Scan for the cell matching the given text and deliver its (x, y) coordinate at center. 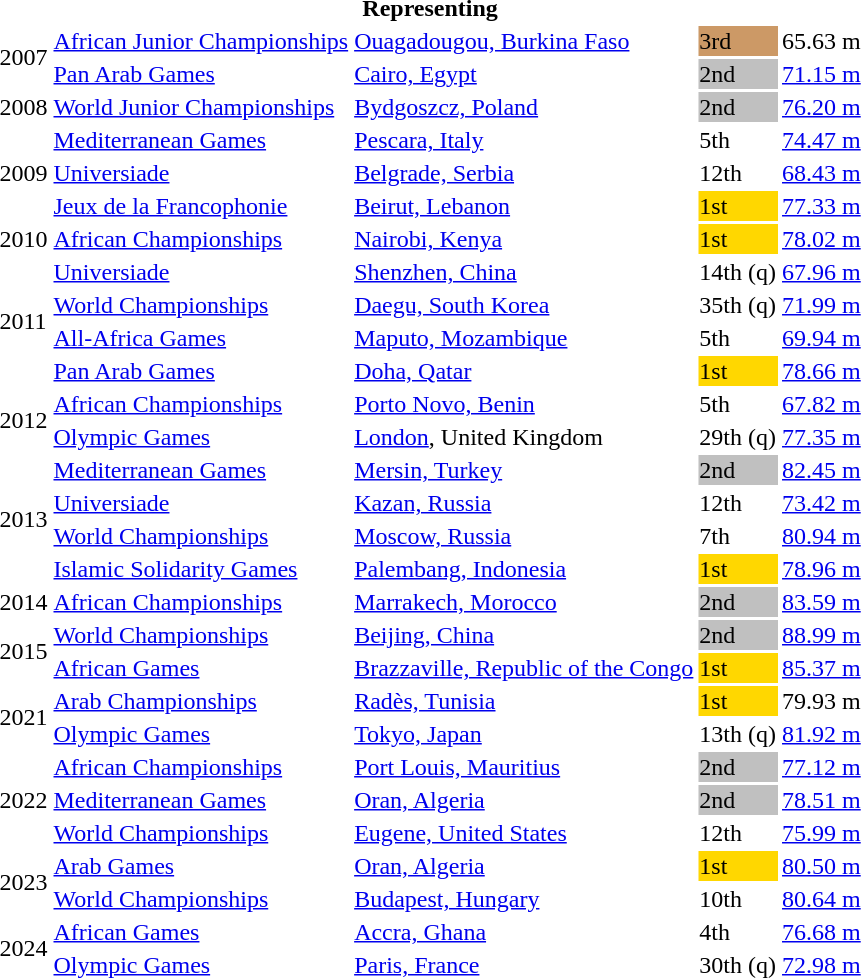
Daegu, South Korea (524, 305)
Kazan, Russia (524, 503)
Palembang, Indonesia (524, 569)
Maputo, Mozambique (524, 338)
Jeux de la Francophonie (201, 206)
All-Africa Games (201, 338)
Belgrade, Serbia (524, 173)
Budapest, Hungary (524, 899)
35th (q) (738, 305)
Arab Games (201, 866)
Bydgoszcz, Poland (524, 107)
Mersin, Turkey (524, 470)
Beirut, Lebanon (524, 206)
Nairobi, Kenya (524, 239)
Doha, Qatar (524, 371)
Islamic Solidarity Games (201, 569)
Tokyo, Japan (524, 734)
10th (738, 899)
Beijing, China (524, 635)
Accra, Ghana (524, 932)
14th (q) (738, 272)
29th (q) (738, 437)
7th (738, 536)
Radès, Tunisia (524, 701)
Eugene, United States (524, 833)
London, United Kingdom (524, 437)
Port Louis, Mauritius (524, 767)
Arab Championships (201, 701)
13th (q) (738, 734)
Marrakech, Morocco (524, 602)
Pescara, Italy (524, 140)
3rd (738, 41)
Moscow, Russia (524, 536)
Shenzhen, China (524, 272)
4th (738, 932)
Porto Novo, Benin (524, 404)
Cairo, Egypt (524, 74)
World Junior Championships (201, 107)
Ouagadougou, Burkina Faso (524, 41)
Brazzaville, Republic of the Congo (524, 668)
African Junior Championships (201, 41)
